Provide the [x, y] coordinate of the cell's center where the given text is located.  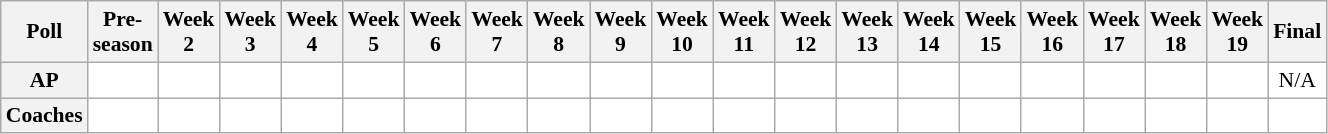
Week17 [1114, 32]
Week11 [744, 32]
Week2 [189, 32]
N/A [1297, 80]
Coaches [44, 116]
Week12 [806, 32]
AP [44, 80]
Week4 [312, 32]
Pre-season [123, 32]
Final [1297, 32]
Week9 [621, 32]
Week13 [867, 32]
Week3 [250, 32]
Week19 [1237, 32]
Week15 [991, 32]
Week8 [559, 32]
Week7 [497, 32]
Week6 [435, 32]
Week5 [374, 32]
Week14 [929, 32]
Week16 [1052, 32]
Week18 [1176, 32]
Poll [44, 32]
Week10 [682, 32]
